Output the [x, y] coordinate of the center of the cell containing the given text.  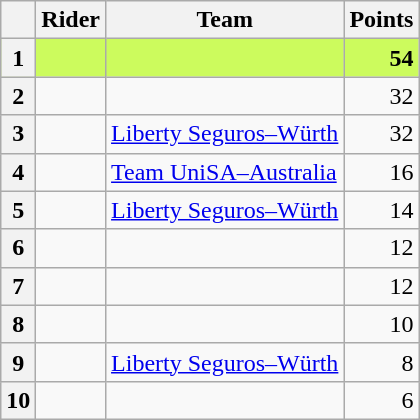
2 [18, 96]
Team [225, 20]
14 [382, 210]
3 [18, 134]
9 [18, 362]
4 [18, 172]
Team UniSA–Australia [225, 172]
1 [18, 58]
54 [382, 58]
7 [18, 286]
Rider [71, 20]
5 [18, 210]
Points [382, 20]
16 [382, 172]
